Pinpoint the cell where the given text exists, returning its [x, y] midpoint coordinate. 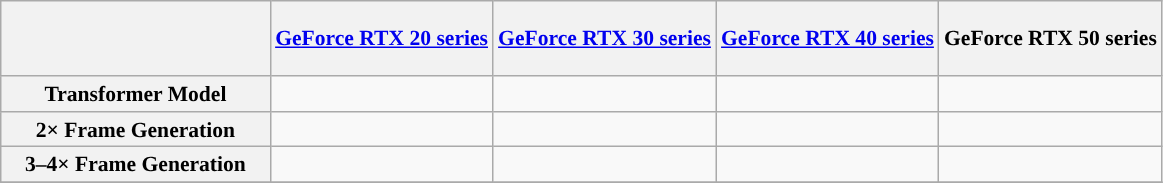
Transformer Model [136, 94]
2× Frame Generation [136, 130]
GeForce RTX 50 series [1050, 38]
GeForce RTX 40 series [828, 38]
GeForce RTX 30 series [604, 38]
3–4× Frame Generation [136, 165]
GeForce RTX 20 series [382, 38]
